Extract the (x, y) coordinate from the center of the cell holding the provided text.  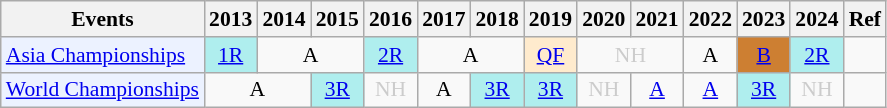
QF (550, 55)
2016 (390, 19)
2020 (604, 19)
2023 (764, 19)
1R (230, 55)
2014 (284, 19)
B (764, 55)
2021 (656, 19)
Ref (865, 19)
2017 (444, 19)
World Championships (102, 90)
Asia Championships (102, 55)
2019 (550, 19)
2024 (816, 19)
2015 (338, 19)
2013 (230, 19)
2018 (498, 19)
2022 (710, 19)
Events (102, 19)
